Return [X, Y] of the center of cell containing provided text 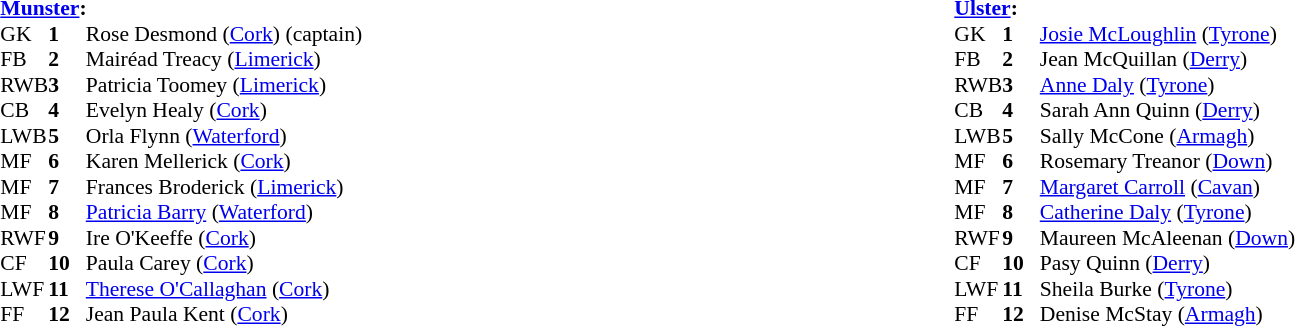
Frances Broderick (Limerick) [224, 187]
Evelyn Healy (Cork) [224, 111]
Rose Desmond (Cork) (captain) [224, 34]
Sheila Burke (Tyrone) [1168, 289]
Pasy Quinn (Derry) [1168, 263]
Patricia Toomey (Limerick) [224, 85]
Maureen McAleenan (Down) [1168, 238]
Sarah Ann Quinn (Derry) [1168, 111]
Rosemary Treanor (Down) [1168, 161]
Paula Carey (Cork) [224, 263]
Therese O'Callaghan (Cork) [224, 289]
Anne Daly (Tyrone) [1168, 85]
Jean McQuillan (Derry) [1168, 59]
Margaret Carroll (Cavan) [1168, 187]
Ire O'Keeffe (Cork) [224, 238]
Patricia Barry (Waterford) [224, 213]
Mairéad Treacy (Limerick) [224, 59]
Josie McLoughlin (Tyrone) [1168, 34]
Karen Mellerick (Cork) [224, 161]
Sally McCone (Armagh) [1168, 136]
Catherine Daly (Tyrone) [1168, 213]
Orla Flynn (Waterford) [224, 136]
